Capture the cell that displays the provided text and extract its [X, Y] central coordinate. 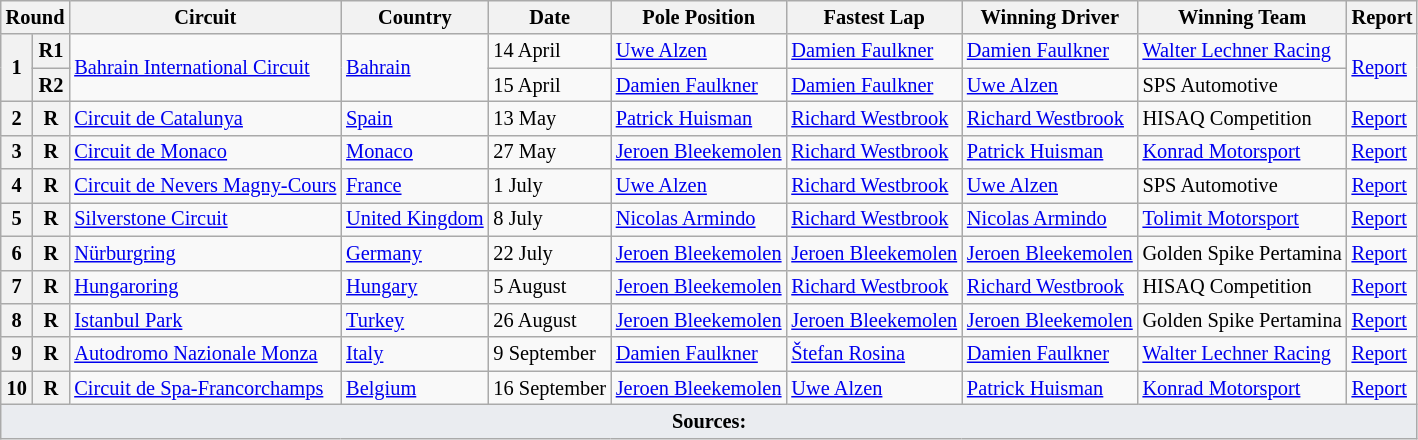
9 September [550, 354]
Štefan Rosina [874, 354]
Spain [414, 118]
R2 [52, 85]
5 August [550, 287]
5 [17, 219]
R1 [52, 51]
Country [414, 17]
3 [17, 152]
France [414, 186]
Sources: [710, 421]
Circuit de Nevers Magny-Cours [205, 186]
Turkey [414, 320]
4 [17, 186]
9 [17, 354]
Winning Driver [1050, 17]
Tolimit Motorsport [1242, 219]
8 July [550, 219]
26 August [550, 320]
1 [17, 68]
Pole Position [699, 17]
14 April [550, 51]
Nürburgring [205, 253]
1 July [550, 186]
22 July [550, 253]
10 [17, 388]
Date [550, 17]
Bahrain [414, 68]
Circuit de Monaco [205, 152]
2 [17, 118]
Istanbul Park [205, 320]
Silverstone Circuit [205, 219]
Italy [414, 354]
Germany [414, 253]
15 April [550, 85]
8 [17, 320]
6 [17, 253]
Fastest Lap [874, 17]
16 September [550, 388]
13 May [550, 118]
Circuit [205, 17]
Bahrain International Circuit [205, 68]
Round [36, 17]
Hungaroring [205, 287]
Autodromo Nazionale Monza [205, 354]
Circuit de Catalunya [205, 118]
Monaco [414, 152]
Winning Team [1242, 17]
Belgium [414, 388]
United Kingdom [414, 219]
Circuit de Spa-Francorchamps [205, 388]
Hungary [414, 287]
27 May [550, 152]
7 [17, 287]
